Capture the cell that displays the provided text and extract its [x, y] central coordinate. 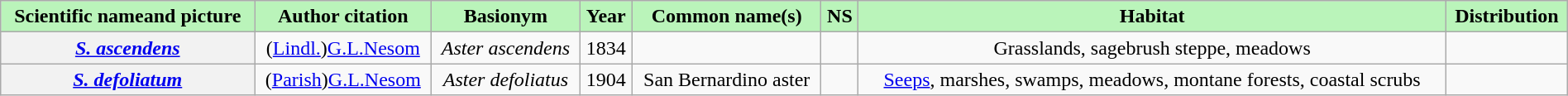
NS [840, 17]
S. defoliatum [127, 79]
Author citation [343, 17]
Distribution [1507, 17]
Basionym [506, 17]
Grasslands, sagebrush steppe, meadows [1153, 48]
1834 [606, 48]
Aster defoliatus [506, 79]
Common name(s) [726, 17]
1904 [606, 79]
Habitat [1153, 17]
Scientific nameand picture [127, 17]
S. ascendens [127, 48]
(Parish)G.L.Nesom [343, 79]
(Lindl.)G.L.Nesom [343, 48]
San Bernardino aster [726, 79]
Seeps, marshes, swamps, meadows, montane forests, coastal scrubs [1153, 79]
Year [606, 17]
Aster ascendens [506, 48]
